Capture the cell that displays the provided text and extract its [X, Y] central coordinate. 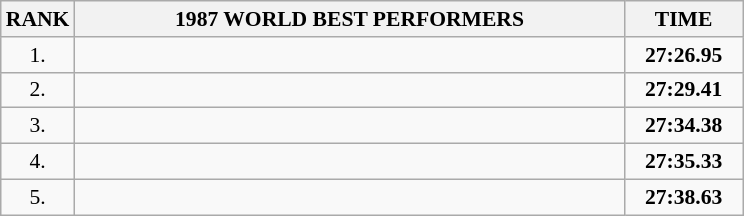
27:34.38 [684, 126]
27:29.41 [684, 90]
3. [38, 126]
27:35.33 [684, 162]
2. [38, 90]
1. [38, 55]
RANK [38, 19]
5. [38, 197]
4. [38, 162]
TIME [684, 19]
1987 WORLD BEST PERFORMERS [349, 19]
27:26.95 [684, 55]
27:38.63 [684, 197]
